For the text-containing cell, return its midpoint in (x, y) coordinate format. 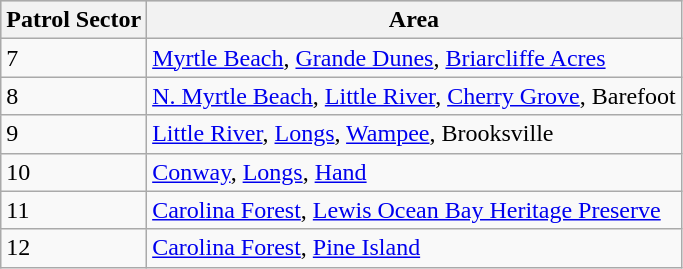
10 (74, 172)
Carolina Forest, Lewis Ocean Bay Heritage Preserve (414, 210)
11 (74, 210)
Carolina Forest, Pine Island (414, 248)
Patrol Sector (74, 20)
Conway, Longs, Hand (414, 172)
12 (74, 248)
7 (74, 58)
N. Myrtle Beach, Little River, Cherry Grove, Barefoot (414, 96)
8 (74, 96)
Little River, Longs, Wampee, Brooksville (414, 134)
9 (74, 134)
Area (414, 20)
Myrtle Beach, Grande Dunes, Briarcliffe Acres (414, 58)
